Find where the given text appears and provide that cell's center as (x, y) coordinate. 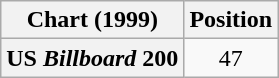
US Billboard 200 (92, 58)
47 (231, 58)
Position (231, 20)
Chart (1999) (92, 20)
